From the cell containing the given text, extract its center point as [x, y] coordinate. 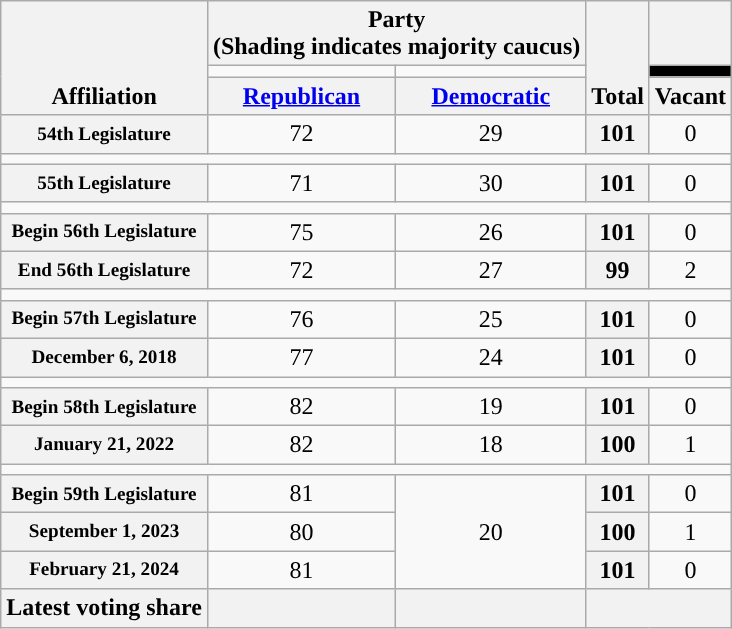
76 [301, 319]
19 [491, 407]
80 [301, 532]
Democratic [491, 96]
Begin 58th Legislature [104, 407]
99 [618, 270]
September 1, 2023 [104, 532]
Total [618, 58]
54th Legislature [104, 134]
30 [491, 183]
Begin 56th Legislature [104, 232]
Vacant [690, 96]
25 [491, 319]
Republican [301, 96]
75 [301, 232]
Party (Shading indicates majority caucus) [396, 34]
20 [491, 532]
71 [301, 183]
18 [491, 445]
77 [301, 357]
26 [491, 232]
55th Legislature [104, 183]
29 [491, 134]
January 21, 2022 [104, 445]
December 6, 2018 [104, 357]
24 [491, 357]
February 21, 2024 [104, 570]
Affiliation [104, 58]
Begin 57th Legislature [104, 319]
End 56th Legislature [104, 270]
Begin 59th Legislature [104, 494]
Latest voting share [104, 608]
27 [491, 270]
2 [690, 270]
